Detect which cell encompasses the target text, then output its (x, y) center coordinate. 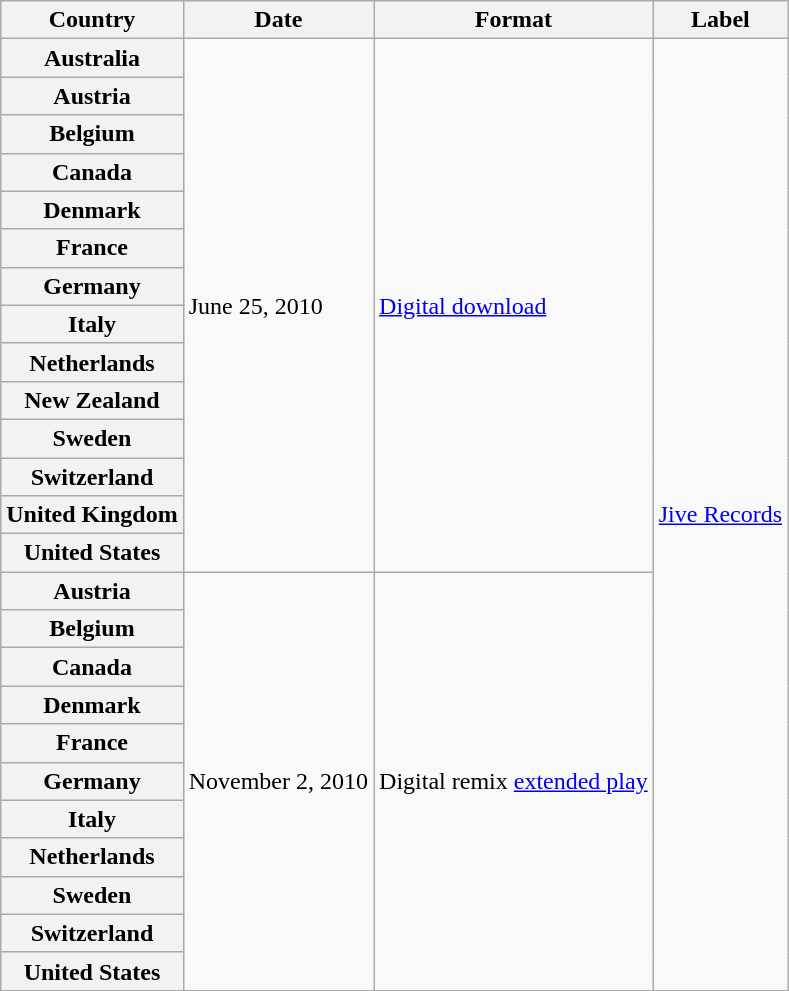
Country (92, 20)
United Kingdom (92, 515)
Label (720, 20)
Digital download (514, 306)
Digital remix extended play (514, 782)
Australia (92, 58)
Format (514, 20)
June 25, 2010 (278, 306)
New Zealand (92, 400)
Jive Records (720, 515)
Date (278, 20)
November 2, 2010 (278, 782)
